For the text-containing cell, return its midpoint in [x, y] coordinate format. 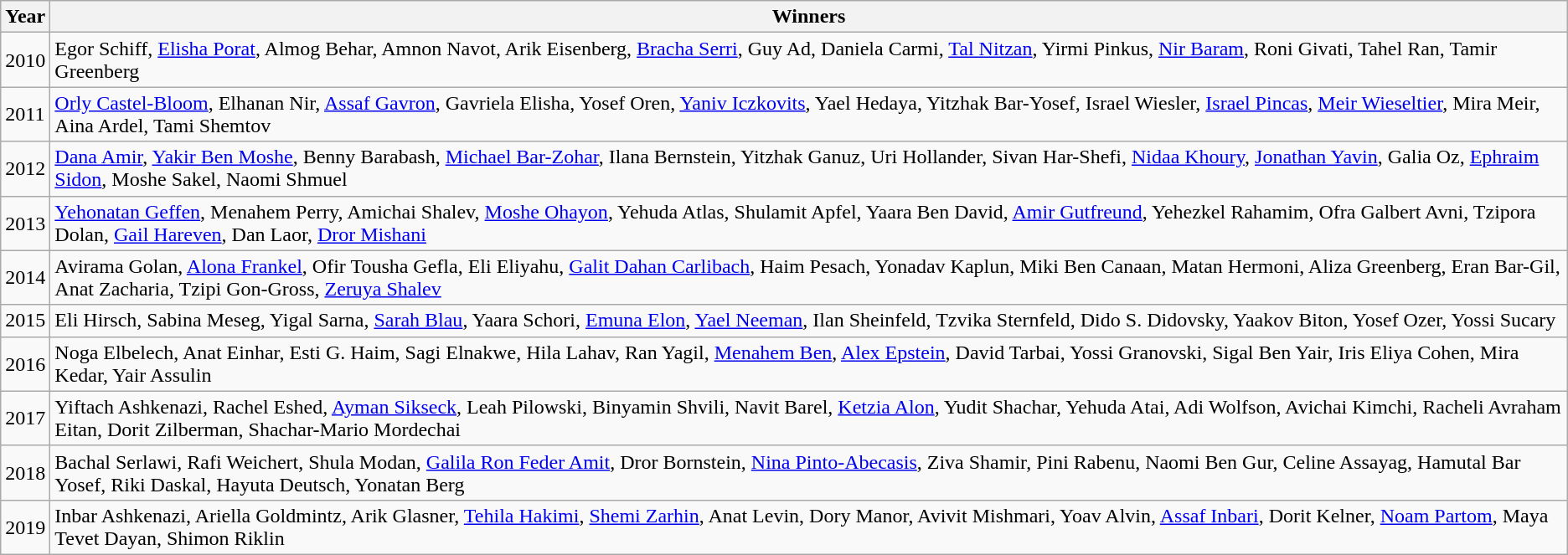
2017 [25, 419]
2016 [25, 363]
2012 [25, 169]
2019 [25, 527]
2011 [25, 114]
Winners [809, 17]
2014 [25, 278]
2010 [25, 60]
Year [25, 17]
2015 [25, 321]
2018 [25, 472]
2013 [25, 223]
